Search for the cell housing the specified text and yield its [x, y] center coordinate. 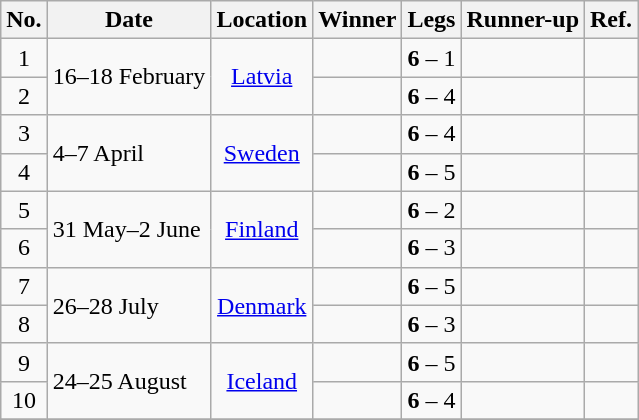
Winner [358, 20]
Finland [262, 229]
6 – 2 [432, 210]
6 [24, 248]
1 [24, 58]
4 [24, 172]
Sweden [262, 153]
Denmark [262, 305]
24–25 August [129, 381]
8 [24, 324]
26–28 July [129, 305]
3 [24, 134]
Latvia [262, 77]
31 May–2 June [129, 229]
Ref. [612, 20]
Location [262, 20]
4–7 April [129, 153]
Date [129, 20]
16–18 February [129, 77]
5 [24, 210]
6 – 1 [432, 58]
10 [24, 400]
Runner-up [523, 20]
9 [24, 362]
Legs [432, 20]
2 [24, 96]
7 [24, 286]
Iceland [262, 381]
No. [24, 20]
